For the text-containing cell, return its midpoint in [x, y] coordinate format. 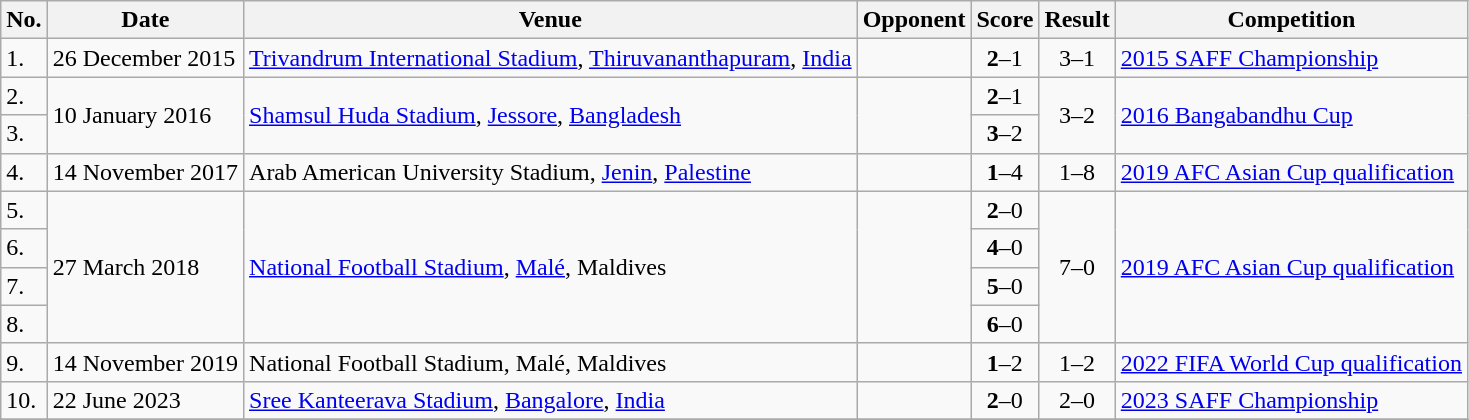
Arab American University Stadium, Jenin, Palestine [551, 172]
5–0 [1005, 286]
No. [24, 20]
Score [1005, 20]
8. [24, 324]
2022 FIFA World Cup qualification [1291, 362]
Shamsul Huda Stadium, Jessore, Bangladesh [551, 115]
6. [24, 248]
22 June 2023 [145, 400]
5. [24, 210]
14 November 2019 [145, 362]
14 November 2017 [145, 172]
10. [24, 400]
10 January 2016 [145, 115]
2015 SAFF Championship [1291, 58]
Sree Kanteerava Stadium, Bangalore, India [551, 400]
2. [24, 96]
7. [24, 286]
2023 SAFF Championship [1291, 400]
Trivandrum International Stadium, Thiruvananthapuram, India [551, 58]
7–0 [1077, 267]
Opponent [914, 20]
2016 Bangabandhu Cup [1291, 115]
Result [1077, 20]
1. [24, 58]
Competition [1291, 20]
Venue [551, 20]
6–0 [1005, 324]
3–1 [1077, 58]
1–4 [1005, 172]
Date [145, 20]
4. [24, 172]
27 March 2018 [145, 267]
26 December 2015 [145, 58]
1–8 [1077, 172]
9. [24, 362]
4–0 [1005, 248]
3. [24, 134]
